Extract the [x, y] coordinate from the center of the cell holding the provided text.  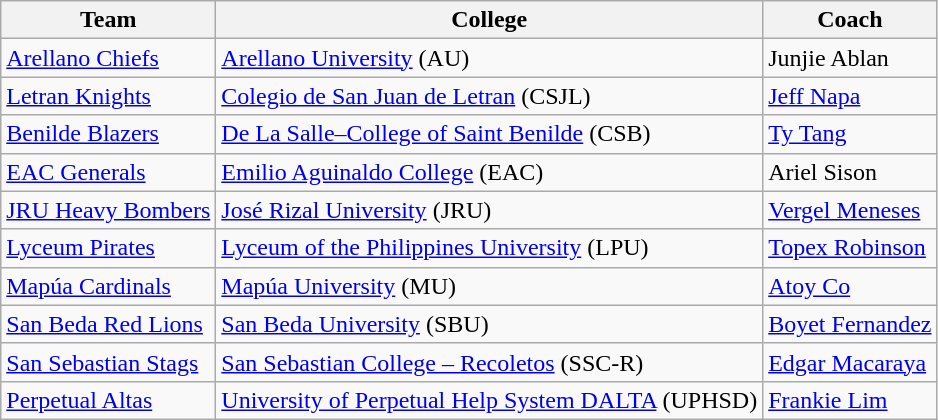
José Rizal University (JRU) [490, 210]
College [490, 20]
Boyet Fernandez [850, 324]
Vergel Meneses [850, 210]
Team [108, 20]
San Sebastian College – Recoletos (SSC-R) [490, 362]
Letran Knights [108, 96]
Jeff Napa [850, 96]
Mapúa Cardinals [108, 286]
Frankie Lim [850, 400]
EAC Generals [108, 172]
Atoy Co [850, 286]
Topex Robinson [850, 248]
University of Perpetual Help System DALTA (UPHSD) [490, 400]
Emilio Aguinaldo College (EAC) [490, 172]
Arellano University (AU) [490, 58]
Lyceum of the Philippines University (LPU) [490, 248]
Coach [850, 20]
Ariel Sison [850, 172]
San Sebastian Stags [108, 362]
De La Salle–College of Saint Benilde (CSB) [490, 134]
Lyceum Pirates [108, 248]
Perpetual Altas [108, 400]
Ty Tang [850, 134]
Benilde Blazers [108, 134]
San Beda University (SBU) [490, 324]
Edgar Macaraya [850, 362]
San Beda Red Lions [108, 324]
Colegio de San Juan de Letran (CSJL) [490, 96]
Mapúa University (MU) [490, 286]
Arellano Chiefs [108, 58]
Junjie Ablan [850, 58]
JRU Heavy Bombers [108, 210]
